Extract the [x, y] coordinate from the center of the cell holding the provided text.  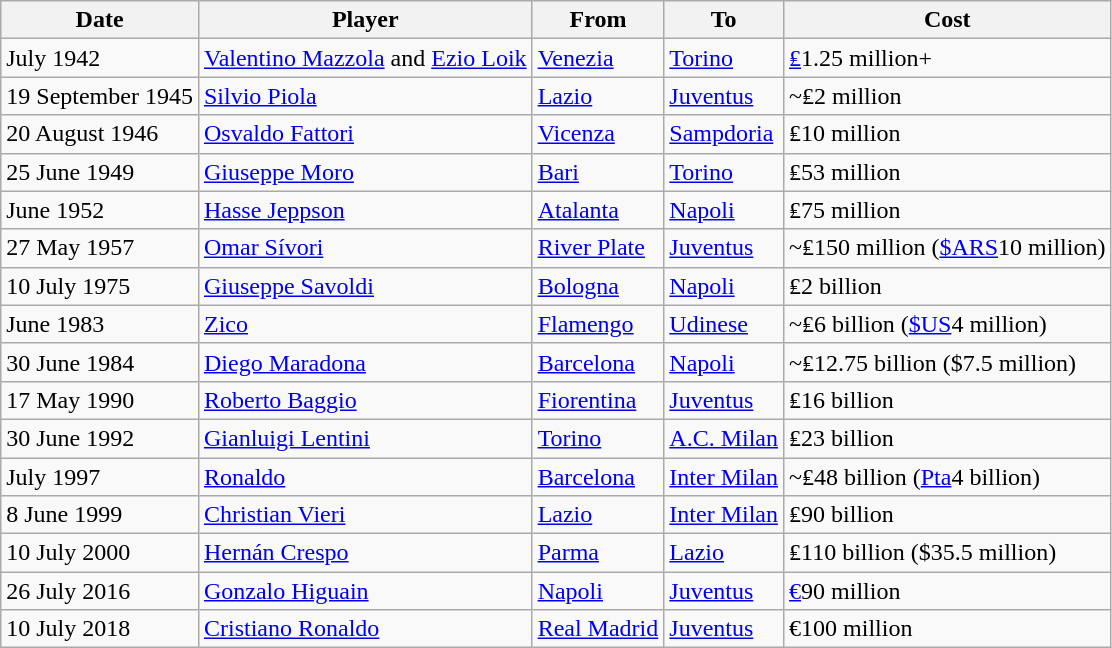
Christian Vieri [365, 515]
Diego Maradona [365, 362]
€100 million [948, 629]
30 June 1984 [100, 362]
Hernán Crespo [365, 553]
July 1997 [100, 477]
~₤150 million ($ARS10 million) [948, 248]
Giuseppe Moro [365, 172]
June 1983 [100, 324]
~₤48 billion (Pta4 billion) [948, 477]
Bari [598, 172]
Gianluigi Lentini [365, 438]
17 May 1990 [100, 400]
A.C. Milan [724, 438]
20 August 1946 [100, 134]
June 1952 [100, 210]
Hasse Jeppson [365, 210]
25 June 1949 [100, 172]
Udinese [724, 324]
19 September 1945 [100, 96]
Parma [598, 553]
30 June 1992 [100, 438]
July 1942 [100, 58]
27 May 1957 [100, 248]
€90 million [948, 591]
~₤12.75 billion ($7.5 million) [948, 362]
10 July 2018 [100, 629]
Zico [365, 324]
10 July 1975 [100, 286]
₤75 million [948, 210]
Osvaldo Fattori [365, 134]
₤110 billion ($35.5 million) [948, 553]
₤2 billion [948, 286]
From [598, 20]
Flamengo [598, 324]
Silvio Piola [365, 96]
Cost [948, 20]
Sampdoria [724, 134]
10 July 2000 [100, 553]
₤10 million [948, 134]
Real Madrid [598, 629]
8 June 1999 [100, 515]
₤23 billion [948, 438]
Vicenza [598, 134]
~₤6 billion ($US4 million) [948, 324]
Bologna [598, 286]
Roberto Baggio [365, 400]
Giuseppe Savoldi [365, 286]
Player [365, 20]
To [724, 20]
River Plate [598, 248]
Date [100, 20]
Venezia [598, 58]
Fiorentina [598, 400]
Valentino Mazzola and Ezio Loik [365, 58]
Atalanta [598, 210]
Ronaldo [365, 477]
~₤2 million [948, 96]
Omar Sívori [365, 248]
₤53 million [948, 172]
Cristiano Ronaldo [365, 629]
Gonzalo Higuain [365, 591]
₤90 billion [948, 515]
₤1.25 million+ [948, 58]
26 July 2016 [100, 591]
₤16 billion [948, 400]
